Find where the given text appears and provide that cell's center as (X, Y) coordinate. 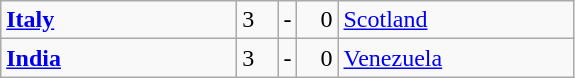
Scotland (456, 20)
India (119, 58)
Venezuela (456, 58)
Italy (119, 20)
